From the cell containing the given text, extract its center point as (x, y) coordinate. 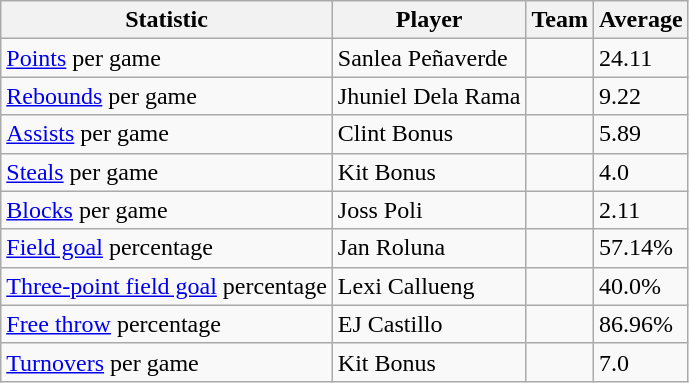
Jan Roluna (429, 248)
Three-point field goal percentage (167, 286)
Points per game (167, 58)
Average (642, 20)
Field goal percentage (167, 248)
9.22 (642, 96)
4.0 (642, 172)
5.89 (642, 134)
Free throw percentage (167, 324)
Clint Bonus (429, 134)
Turnovers per game (167, 362)
40.0% (642, 286)
7.0 (642, 362)
Rebounds per game (167, 96)
Jhuniel Dela Rama (429, 96)
Player (429, 20)
Joss Poli (429, 210)
Sanlea Peñaverde (429, 58)
Statistic (167, 20)
Lexi Callueng (429, 286)
EJ Castillo (429, 324)
24.11 (642, 58)
Assists per game (167, 134)
Steals per game (167, 172)
2.11 (642, 210)
57.14% (642, 248)
Team (560, 20)
86.96% (642, 324)
Blocks per game (167, 210)
